Pinpoint the cell where the given text exists, returning its [X, Y] midpoint coordinate. 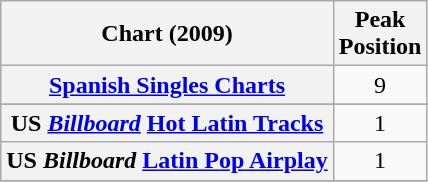
9 [380, 85]
PeakPosition [380, 34]
Spanish Singles Charts [167, 85]
US Billboard Hot Latin Tracks [167, 123]
US Billboard Latin Pop Airplay [167, 161]
Chart (2009) [167, 34]
